Extract the [X, Y] coordinate from the center of the cell holding the provided text.  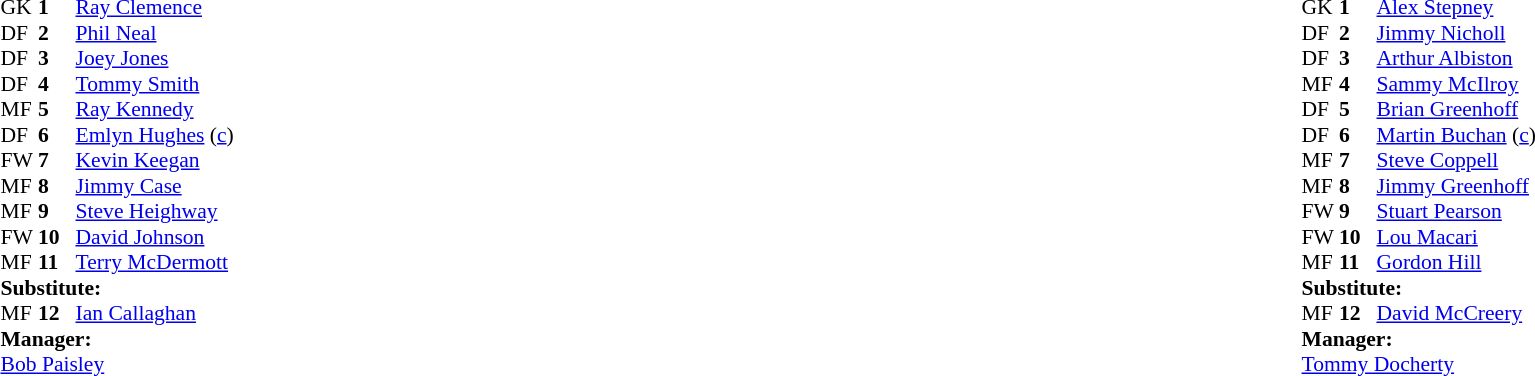
Emlyn Hughes (c) [155, 135]
Joey Jones [155, 59]
Jimmy Case [155, 186]
Phil Neal [155, 33]
Substitute: [116, 288]
Manager: [116, 339]
Ian Callaghan [155, 313]
David Johnson [155, 237]
Steve Heighway [155, 211]
Terry McDermott [155, 263]
Kevin Keegan [155, 161]
Tommy Smith [155, 84]
Ray Kennedy [155, 109]
